Detect which cell encompasses the target text, then output its [x, y] center coordinate. 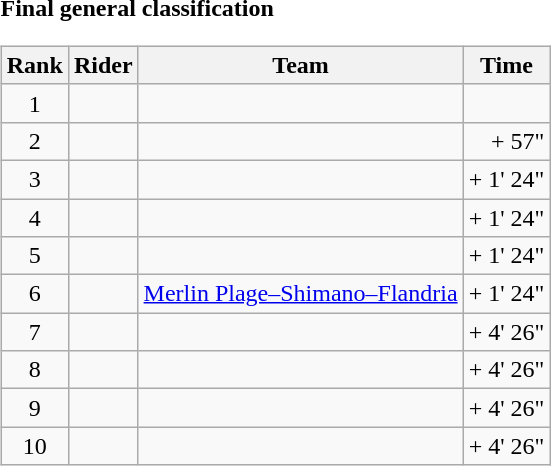
9 [34, 408]
10 [34, 446]
Rider [103, 65]
5 [34, 256]
+ 57" [506, 141]
6 [34, 294]
Time [506, 65]
Rank [34, 65]
8 [34, 370]
7 [34, 332]
4 [34, 217]
Team [300, 65]
1 [34, 103]
3 [34, 179]
Merlin Plage–Shimano–Flandria [300, 294]
2 [34, 141]
